Capture the cell that displays the provided text and extract its (X, Y) central coordinate. 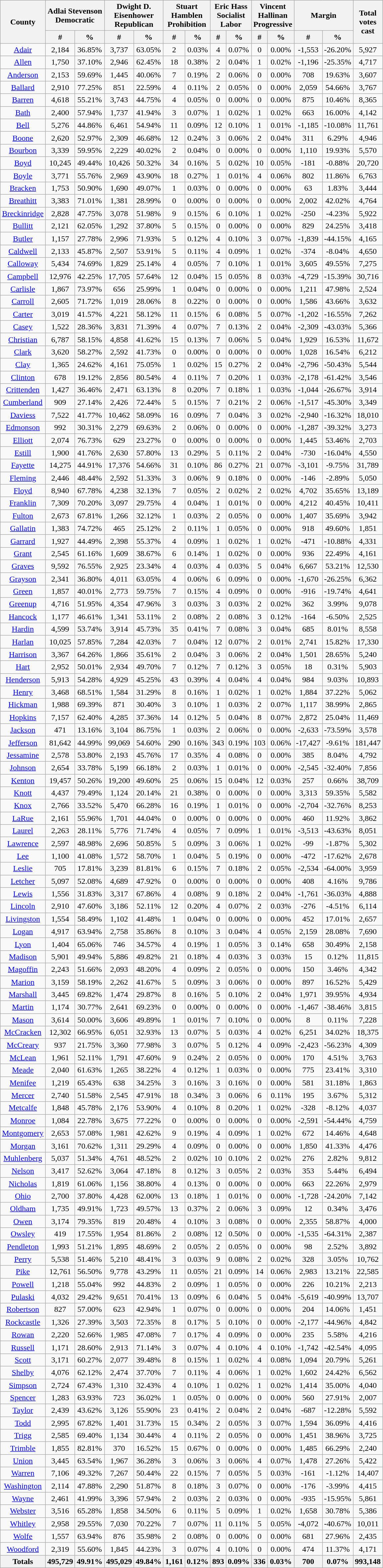
1,341 (119, 617)
49.55% (338, 264)
24.62% (89, 364)
Nelson (23, 1171)
705 (60, 869)
5,434 (60, 264)
29.42% (89, 1297)
52.62% (89, 1171)
3,126 (119, 1410)
2,229 (119, 150)
2,678 (368, 856)
12,302 (60, 1032)
-1,535 (308, 1234)
27.26% (338, 1461)
4.16% (338, 881)
5,886 (119, 957)
Pendleton (23, 1247)
7,228 (368, 1020)
3,317 (119, 894)
1,867 (60, 289)
45.78% (89, 1108)
3,239 (119, 869)
Harlan (23, 642)
9,651 (119, 1297)
0.39% (197, 680)
1,855 (60, 1448)
59.75% (148, 592)
9,778 (119, 1272)
75.05% (148, 364)
3,771 (60, 176)
2,673 (60, 516)
10.46% (338, 100)
-1.87% (338, 843)
63.54% (89, 1461)
40.01% (89, 592)
3,476 (368, 1209)
Ballard (23, 87)
79.35% (89, 1221)
66.28% (148, 806)
Owen (23, 1221)
1,219 (60, 1083)
47.91% (148, 1095)
328 (308, 1259)
Vincent HallinanProgressive (273, 16)
Stuart HamblenProhibition (187, 16)
2,093 (119, 969)
Pike (23, 1272)
-6.50% (338, 617)
1,900 (60, 453)
1,414 (308, 1385)
51.33% (148, 478)
44.04% (148, 818)
5,927 (368, 50)
30.77% (89, 1007)
58.19% (89, 982)
14,407 (368, 1473)
1,474 (119, 995)
5,861 (368, 1498)
Russell (23, 1347)
2,387 (368, 1234)
5,050 (368, 478)
Boyle (23, 176)
11.37% (338, 1549)
13.21% (338, 1272)
-99 (308, 843)
Montgomery (23, 1133)
1,401 (119, 1423)
1,383 (60, 528)
672 (308, 1133)
19.12% (89, 377)
Nicholas (23, 1183)
-730 (308, 453)
McCracken (23, 1032)
42.62% (148, 1133)
2,400 (60, 113)
51.21% (89, 1247)
4,618 (60, 100)
18,375 (368, 1032)
54.94% (148, 125)
3,605 (308, 264)
Webster (23, 1511)
4,416 (368, 1423)
-1,287 (308, 428)
681 (308, 1536)
4,761 (119, 1158)
-4,072 (308, 1524)
Garrard (23, 541)
27.96% (338, 1536)
4,764 (368, 201)
1,690 (119, 188)
6,763 (368, 176)
-2,940 (308, 415)
63.93% (89, 1398)
Shelby (23, 1372)
8.04% (338, 755)
10,426 (119, 163)
419 (60, 1234)
876 (119, 1536)
48.52% (148, 1158)
-181 (308, 163)
34.50% (148, 1511)
Boone (23, 138)
2,220 (60, 1335)
81.81% (148, 869)
Caldwell (23, 251)
17.01% (338, 919)
3,763 (368, 1058)
678 (60, 377)
4,550 (368, 453)
4,716 (60, 604)
2,461 (60, 1498)
50.00% (89, 1020)
4,000 (368, 1221)
2,913 (119, 1347)
3,396 (119, 1498)
-1,761 (308, 894)
2,696 (119, 843)
4,428 (119, 1196)
-10.08% (338, 125)
4,076 (60, 1372)
3.67% (338, 1095)
3,159 (60, 982)
4,929 (119, 680)
936 (308, 553)
-64.00% (338, 869)
41.08% (89, 856)
2,983 (308, 1272)
10,011 (368, 1524)
2,213 (368, 1284)
59.69% (89, 75)
67.81% (89, 516)
2,243 (60, 969)
28.08% (338, 931)
25.14% (148, 264)
Eric HassSocialist Labor (231, 16)
34.02% (338, 1032)
49.89% (148, 1020)
3,578 (368, 730)
4,285 (119, 717)
5,240 (368, 654)
103 (260, 742)
Grant (23, 553)
19.93% (338, 150)
67.82% (89, 1423)
2,309 (119, 138)
3,767 (368, 87)
-1,728 (308, 1196)
0.22% (197, 302)
-2,704 (308, 806)
13,707 (368, 1297)
3,503 (119, 1322)
2,724 (60, 1385)
36.46% (89, 390)
58.27% (89, 352)
19.63% (338, 75)
581 (308, 1083)
1,310 (119, 1385)
7,690 (368, 931)
Gallatin (23, 528)
4,415 (368, 1486)
16.00% (338, 113)
50.90% (89, 188)
59.95% (89, 150)
1,737 (119, 113)
875 (308, 100)
-9.61% (338, 742)
44.49% (89, 541)
-16.32% (338, 415)
1,602 (308, 1372)
19,200 (119, 780)
4,717 (368, 62)
44.86% (89, 125)
51.66% (89, 969)
62.00% (148, 1196)
43.29% (148, 1272)
1,311 (119, 1146)
2,703 (368, 440)
3,339 (60, 150)
63 (308, 188)
775 (308, 1070)
47.75% (89, 214)
70.20% (89, 503)
58.87% (338, 1221)
1,404 (60, 944)
-15.95% (338, 1498)
3,468 (60, 692)
36.85% (89, 50)
-0.88% (338, 163)
Union (23, 1461)
29.87% (148, 995)
3,310 (368, 1070)
7,267 (119, 1473)
2,525 (368, 617)
2,653 (60, 1133)
72.44% (148, 403)
Spencer (23, 1398)
99,069 (119, 742)
6,051 (119, 1032)
1,985 (119, 1335)
-161 (308, 1473)
2,700 (60, 1196)
4,599 (60, 629)
2,741 (308, 642)
Pulaski (23, 1297)
4,142 (368, 113)
McCreary (23, 1045)
0.67% (197, 1448)
3.99% (338, 604)
0.21% (239, 403)
1,117 (308, 705)
29.75% (148, 503)
25.04% (338, 717)
2,240 (368, 1448)
0.50% (239, 1234)
41.57% (89, 314)
71.72% (89, 302)
1,851 (368, 528)
7,157 (60, 717)
7,262 (368, 314)
69.23% (148, 1007)
Marshall (23, 995)
4,331 (368, 541)
1,701 (119, 818)
6,251 (308, 1032)
46.61% (89, 617)
16.54% (338, 352)
53.80% (89, 755)
984 (308, 680)
3,417 (60, 1171)
29.55% (89, 1524)
Grayson (23, 579)
-916 (308, 592)
42.94% (148, 1309)
4,641 (368, 592)
1,211 (308, 289)
4,650 (368, 251)
2,925 (119, 566)
3,161 (60, 1146)
62.40% (89, 717)
65.43% (89, 1083)
-2,545 (308, 768)
1,791 (119, 1058)
1,171 (60, 1347)
-26.67% (338, 390)
33.78% (89, 768)
5,210 (119, 1259)
1,845 (119, 1549)
73.97% (89, 289)
28.06% (148, 302)
34.25% (148, 1083)
-4.51% (338, 906)
Jefferson (23, 742)
3,620 (60, 352)
20.14% (148, 793)
3,831 (119, 327)
10,762 (368, 1259)
10,893 (368, 680)
32.93% (148, 1032)
47.98% (338, 289)
-935 (308, 1498)
29.29% (148, 1146)
57.80% (148, 453)
43.66% (338, 302)
20.48% (148, 1221)
Margin (323, 16)
63.13% (148, 390)
23.27% (148, 440)
Jackson (23, 730)
44.99% (89, 742)
4,212 (308, 503)
37.70% (148, 1372)
362 (308, 604)
14.46% (338, 1133)
3,737 (119, 50)
5,429 (368, 982)
700 (308, 1561)
Bullitt (23, 226)
2,630 (119, 453)
-1,553 (308, 50)
9,812 (368, 1158)
30.49% (338, 944)
2,934 (119, 667)
3,942 (368, 516)
Livingston (23, 919)
-3,101 (308, 465)
Scott (23, 1360)
Wayne (23, 1498)
Bracken (23, 188)
31,789 (368, 465)
22,585 (368, 1272)
4,858 (119, 339)
656 (119, 289)
3,892 (368, 1247)
7,522 (60, 415)
80.54% (148, 377)
Jessamine (23, 755)
Fleming (23, 478)
55.04% (89, 1284)
-64.31% (338, 1234)
1,094 (308, 1360)
41.99% (89, 1498)
-44.15% (338, 239)
4,032 (60, 1297)
204 (308, 1309)
4,309 (368, 1045)
2,958 (60, 1524)
5,302 (368, 843)
-4,729 (308, 276)
41.76% (89, 453)
6,114 (368, 906)
47.92% (148, 881)
41.48% (148, 919)
2,159 (308, 931)
1,961 (60, 1058)
35.98% (148, 1536)
1,895 (119, 1247)
4,689 (119, 881)
Greenup (23, 604)
Johnson (23, 768)
Menifee (23, 1083)
65.06% (89, 944)
2,766 (60, 806)
1,174 (60, 1007)
49.57% (148, 1209)
1,954 (119, 1234)
385 (308, 755)
5,901 (60, 957)
1,971 (308, 995)
38.99% (338, 705)
Taylor (23, 1410)
5,199 (119, 768)
1,177 (60, 617)
32.13% (148, 491)
6,562 (368, 1372)
31 (174, 465)
-40.99% (338, 1297)
71.93% (148, 239)
21.75% (89, 1045)
4,917 (60, 931)
2,952 (60, 667)
50.44% (148, 1473)
-2,423 (308, 1045)
2,263 (60, 831)
Todd (23, 1423)
465 (119, 528)
4,759 (368, 1120)
2,471 (119, 390)
69.39% (89, 705)
51.46% (89, 1259)
1,993 (60, 1247)
County (23, 22)
Simpson (23, 1385)
3,632 (368, 302)
86 (218, 465)
Barren (23, 100)
43.62% (89, 1410)
58.15% (89, 339)
98 (308, 1247)
32.12% (148, 516)
4,842 (368, 1322)
52.97% (89, 138)
5,538 (60, 1259)
Morgan (23, 1146)
2,341 (60, 579)
47.08% (148, 1335)
Harrison (23, 654)
40.02% (148, 150)
36.80% (89, 579)
1,750 (60, 62)
8,051 (368, 831)
276 (308, 1158)
2,654 (60, 768)
3,444 (368, 188)
1,084 (60, 1120)
2,641 (119, 1007)
-1,044 (308, 390)
76.55% (89, 566)
10,411 (368, 503)
50.26% (89, 780)
-1,839 (308, 239)
30.40% (148, 705)
Breathitt (23, 201)
Campbell (23, 276)
2,398 (119, 541)
-43.63% (338, 831)
Madison (23, 957)
Perry (23, 1259)
Bourbon (23, 150)
3,019 (60, 314)
42.02% (338, 201)
1,586 (308, 302)
7,275 (368, 264)
1,478 (308, 1461)
79.49% (89, 793)
5,570 (368, 150)
43.90% (148, 176)
9,786 (368, 881)
38.67% (148, 553)
57.64% (148, 276)
-45.30% (338, 403)
-38.46% (338, 1007)
226 (308, 1284)
2,856 (119, 377)
1,501 (308, 654)
Wolfe (23, 1536)
-56.23% (338, 1045)
638 (119, 1083)
20.79% (338, 1360)
4,648 (368, 1133)
41.67% (148, 982)
Muhlenberg (23, 1158)
Fayette (23, 465)
6,494 (368, 1171)
2,121 (60, 226)
62.12% (89, 1372)
69.40% (89, 1436)
-16.04% (338, 453)
Estill (23, 453)
2,114 (60, 1486)
2,161 (60, 818)
49.94% (89, 957)
2,524 (368, 289)
16.53% (338, 339)
8,365 (368, 100)
-176 (308, 1486)
4,437 (60, 793)
14.06% (338, 1309)
-1,196 (308, 62)
30,716 (368, 276)
5,592 (368, 1410)
47.96% (148, 604)
Letcher (23, 881)
-1,517 (308, 403)
4,342 (368, 969)
918 (308, 528)
-2,178 (308, 377)
4,354 (119, 604)
3,313 (308, 793)
1,522 (60, 327)
-24.20% (338, 1196)
-3.99% (338, 1486)
4,165 (368, 239)
2,996 (119, 239)
Cumberland (23, 403)
897 (308, 982)
-10.88% (338, 541)
1,857 (60, 592)
27.78% (89, 239)
Owsley (23, 1234)
66.18% (148, 768)
Butler (23, 239)
Lewis (23, 894)
Meade (23, 1070)
11,469 (368, 717)
Franklin (23, 503)
6,212 (368, 352)
2,995 (60, 1423)
68.51% (89, 692)
0.31% (338, 667)
59.35% (338, 793)
52.66% (89, 1335)
74.72% (89, 528)
4,216 (368, 1335)
23.34% (148, 566)
1,266 (119, 516)
45.25% (148, 680)
Crittenden (23, 390)
-1,467 (308, 1007)
Hart (23, 667)
3,675 (119, 1120)
11.86% (338, 176)
2,439 (60, 1410)
48.69% (148, 1247)
9,078 (368, 604)
34.57% (148, 944)
1,927 (60, 541)
62.45% (148, 62)
36.28% (148, 1461)
474 (308, 1549)
35.65% (338, 491)
71.74% (148, 831)
0.37% (197, 1209)
1,988 (60, 705)
623 (119, 1309)
-687 (308, 1410)
1,554 (60, 919)
39.48% (148, 1360)
25.99% (148, 289)
1,218 (60, 1284)
Floyd (23, 491)
10,245 (60, 163)
51.98% (148, 214)
32.43% (148, 1385)
8,940 (60, 491)
64.26% (89, 654)
560 (308, 1398)
851 (119, 87)
11,761 (368, 125)
38,709 (368, 780)
-25.35% (338, 62)
47.18% (148, 1171)
3,725 (368, 1436)
38.96% (338, 1436)
1,100 (60, 856)
69.82% (89, 995)
28.60% (89, 1347)
41.94% (148, 113)
Trigg (23, 1436)
30.78% (338, 1511)
-12.28% (338, 1410)
Powell (23, 1284)
1,161 (174, 1561)
2,355 (308, 1221)
4.51% (338, 1058)
-471 (308, 541)
5.44% (338, 1171)
8,558 (368, 629)
45.87% (89, 251)
12,761 (60, 1272)
5,470 (119, 806)
5,276 (60, 125)
Daviess (23, 415)
3,367 (60, 654)
Casey (23, 327)
17 (174, 755)
2,969 (119, 176)
871 (119, 705)
7,856 (368, 768)
290 (174, 742)
343 (218, 742)
-1,742 (308, 1347)
Totals (23, 1561)
4,095 (368, 1347)
-2,591 (308, 1120)
-9.75% (338, 465)
Trimble (23, 1448)
-4.23% (338, 214)
4,934 (368, 995)
5,366 (368, 327)
-40.67% (338, 1524)
3,418 (368, 226)
2,740 (60, 1095)
25 (174, 780)
37.36% (148, 717)
1,967 (119, 1461)
5,062 (368, 692)
4,946 (368, 138)
40.45% (338, 503)
36.02% (148, 1398)
1,427 (60, 390)
Monroe (23, 1120)
6.29% (338, 138)
Robertson (23, 1309)
1,381 (119, 201)
Warren (23, 1473)
-8.04% (338, 251)
50.85% (148, 843)
35.86% (148, 931)
Magoffin (23, 969)
3,614 (60, 1020)
1,557 (60, 1536)
937 (60, 1045)
1,819 (60, 1183)
20,720 (368, 163)
2,578 (60, 755)
5,544 (368, 364)
1,981 (119, 1133)
71.39% (148, 327)
2,979 (368, 1183)
-374 (308, 251)
1,019 (119, 302)
4,702 (308, 491)
-44.96% (338, 1322)
24.25% (338, 226)
170 (308, 1058)
-61.42% (338, 377)
51.34% (89, 1158)
1,292 (119, 226)
10,462 (119, 415)
5,097 (60, 881)
Carlisle (23, 289)
1,929 (308, 339)
14,275 (60, 465)
685 (308, 629)
2,262 (119, 982)
1,594 (308, 1423)
Fulton (23, 516)
-5,619 (308, 1297)
1.83% (338, 188)
58.12% (148, 314)
2,184 (60, 50)
-3,513 (308, 831)
17,705 (119, 276)
3,104 (119, 730)
-2,633 (308, 730)
Washington (23, 1486)
1,485 (308, 1448)
28.11% (89, 831)
41.73% (148, 352)
55.96% (89, 818)
-39.32% (338, 428)
2,758 (119, 931)
Metcalfe (23, 1108)
Woodford (23, 1549)
Ohio (23, 1196)
36.09% (338, 1423)
Carter (23, 314)
2,074 (60, 440)
6,667 (308, 566)
31.29% (148, 692)
Christian (23, 339)
Boyd (23, 163)
44.91% (89, 465)
82.81% (89, 1448)
77.98% (148, 1045)
35 (174, 629)
44.83% (148, 1284)
55.90% (148, 1410)
7,106 (60, 1473)
50.32% (148, 163)
3,546 (368, 377)
5,776 (119, 831)
61.06% (89, 1183)
60.27% (89, 1360)
42.03% (148, 642)
370 (119, 1448)
5,903 (368, 667)
7,030 (119, 1524)
3,862 (368, 818)
50.01% (89, 667)
2,002 (308, 201)
4,011 (119, 579)
2,059 (308, 87)
3,606 (119, 1020)
1,365 (60, 364)
Graves (23, 566)
353 (308, 1171)
4,037 (368, 1108)
909 (60, 403)
Carroll (23, 302)
Oldham (23, 1209)
Anderson (23, 75)
Laurel (23, 831)
35.61% (148, 654)
18,010 (368, 415)
49.32% (89, 1473)
66.29% (338, 1448)
81,642 (60, 742)
48.44% (89, 478)
-17.62% (338, 856)
11.92% (338, 818)
1,407 (308, 516)
Hardin (23, 629)
53.90% (148, 1108)
27.39% (89, 1322)
827 (60, 1309)
2,040 (60, 1070)
58.09% (148, 415)
-36.03% (338, 894)
53.91% (148, 251)
3,743 (119, 100)
2,865 (368, 705)
22.78% (89, 1120)
30.31% (89, 428)
4,171 (368, 1549)
2,657 (368, 919)
55.21% (89, 100)
57.85% (89, 642)
2,176 (119, 1108)
30.44% (148, 1436)
5.58% (338, 1335)
2,435 (368, 1536)
49.44% (89, 163)
311 (308, 138)
2,279 (119, 428)
3.05% (338, 1259)
-17,427 (308, 742)
1,102 (119, 919)
65.28% (89, 1511)
3,383 (60, 201)
-54.44% (338, 1120)
McLean (23, 1058)
3,186 (119, 906)
-1.12% (338, 1473)
Clay (23, 364)
72.35% (148, 1322)
Henry (23, 692)
7,142 (368, 1196)
2,585 (60, 1436)
3,607 (368, 75)
1,156 (119, 1183)
2,597 (60, 843)
6,362 (368, 579)
49.84% (148, 1561)
802 (308, 176)
3,360 (119, 1045)
0.35% (197, 755)
452 (308, 919)
67.43% (89, 1385)
-250 (308, 214)
12,530 (368, 566)
-16.55% (338, 314)
Marion (23, 982)
34 (174, 163)
1,609 (119, 553)
829 (308, 226)
2.52% (338, 1247)
Adair (23, 50)
-2,309 (308, 327)
495,729 (60, 1561)
58.49% (89, 919)
-1,670 (308, 579)
Hancock (23, 617)
37.22% (338, 692)
45.73% (148, 629)
5,037 (60, 1158)
10,025 (60, 642)
67.86% (148, 894)
3,273 (368, 428)
-19.74% (338, 592)
2,872 (308, 717)
54.60% (148, 742)
3,171 (60, 1360)
61.16% (89, 553)
76.73% (89, 440)
28.36% (89, 327)
1,850 (308, 1146)
495,029 (119, 1561)
-164 (308, 617)
Knox (23, 806)
70.41% (148, 1297)
Martin (23, 1007)
2,605 (60, 302)
-2.89% (338, 478)
42.25% (89, 276)
-1,202 (308, 314)
61.63% (89, 1070)
Breckinridge (23, 214)
Kenton (23, 780)
3,349 (368, 403)
4,221 (119, 314)
31.83% (89, 894)
-50.43% (338, 364)
54.28% (89, 680)
1,884 (308, 692)
8,253 (368, 806)
81.86% (148, 1234)
57.00% (89, 1309)
1,283 (60, 1398)
3,078 (119, 214)
70.62% (89, 1146)
17.55% (89, 1234)
Clark (23, 352)
2,077 (119, 1360)
55.60% (89, 1549)
48.41% (148, 1259)
3.46% (338, 969)
22.59% (148, 87)
-15.39% (338, 276)
35.69% (338, 516)
5,386 (368, 1511)
-8.12% (338, 1108)
-2,177 (308, 1322)
1,110 (308, 150)
658 (308, 944)
41.33% (338, 1146)
Elliott (23, 440)
47.88% (89, 1486)
58.70% (148, 856)
1,858 (119, 1511)
336 (260, 1561)
28.99% (148, 201)
Allen (23, 62)
9.03% (338, 680)
-328 (308, 1108)
66.95% (89, 1032)
6,787 (60, 339)
4,792 (368, 755)
19,457 (60, 780)
993,148 (368, 1561)
4,238 (119, 491)
48.98% (89, 843)
28.65% (338, 654)
44.75% (148, 100)
8.01% (338, 629)
39.95% (338, 995)
-2,534 (308, 869)
53.46% (338, 440)
-42.54% (338, 1347)
Logan (23, 931)
31.18% (338, 1083)
12,976 (60, 276)
74.69% (89, 264)
-2,796 (308, 364)
1,829 (119, 264)
77.22% (148, 1120)
893 (218, 1561)
Mercer (23, 1095)
Lawrence (23, 843)
-73.59% (338, 730)
3,959 (368, 869)
471 (60, 730)
13,189 (368, 491)
27.14% (89, 403)
2,290 (119, 1486)
56.50% (89, 1272)
Dwight D. EisenhowerRepublican (134, 16)
86.75% (148, 730)
62.05% (89, 226)
1,572 (119, 856)
17,376 (119, 465)
2,193 (119, 755)
629 (119, 440)
11,815 (368, 957)
Henderson (23, 680)
746 (119, 944)
40.06% (148, 75)
Edmonson (23, 428)
2,133 (60, 251)
-26.20% (338, 50)
1,866 (119, 654)
LaRue (23, 818)
1,326 (60, 1322)
2,446 (60, 478)
55.76% (89, 176)
11,672 (368, 339)
-43.03% (338, 327)
2,620 (60, 138)
41.77% (89, 415)
Rockcastle (23, 1322)
1,556 (60, 894)
67.78% (89, 491)
1,157 (60, 239)
27.91% (338, 1398)
24.42% (338, 1372)
Lyon (23, 944)
1,735 (60, 1209)
Hickman (23, 705)
10.21% (338, 1284)
408 (308, 881)
48.20% (148, 969)
195 (308, 1095)
6,461 (119, 125)
55.37% (148, 541)
71.01% (89, 201)
17.81% (89, 869)
25.12% (148, 528)
1,028 (308, 352)
0.66% (338, 780)
2.82% (338, 1158)
77.25% (89, 87)
41.62% (148, 339)
Bell (23, 125)
5,913 (60, 680)
1,584 (119, 692)
13.16% (89, 730)
53.11% (148, 617)
43 (174, 680)
Clinton (23, 377)
Hopkins (23, 717)
22.49% (338, 553)
5,422 (368, 1461)
71.14% (148, 1347)
-32.40% (338, 768)
1,848 (60, 1108)
-276 (308, 906)
51.95% (89, 604)
37.10% (89, 62)
Whitley (23, 1524)
9,592 (60, 566)
Total votes cast (368, 22)
Lincoln (23, 906)
1,863 (368, 1083)
5,312 (368, 1095)
1,723 (119, 1209)
150 (308, 969)
51.87% (148, 1486)
4,040 (368, 1385)
38.80% (148, 1183)
2,319 (60, 1549)
3,097 (119, 503)
52.08% (89, 881)
5,922 (368, 214)
Adlai StevensonDemocratic (75, 16)
Knott (23, 793)
31.73% (148, 1423)
2,946 (119, 62)
1,134 (119, 1436)
22 (174, 1473)
4,888 (368, 894)
5,261 (368, 1360)
33.52% (89, 806)
Leslie (23, 869)
69.63% (148, 428)
1,124 (119, 793)
49.70% (148, 667)
235 (308, 1335)
17,330 (368, 642)
3,174 (60, 1221)
2,474 (119, 1372)
2,007 (368, 1398)
819 (119, 1221)
2,828 (60, 214)
460 (308, 818)
53.74% (89, 629)
3,064 (119, 1171)
2,426 (119, 403)
7,309 (60, 503)
3,815 (368, 1007)
15.82% (338, 642)
35.00% (338, 1385)
1,265 (119, 1070)
7,284 (119, 642)
23.41% (338, 1070)
5,582 (368, 793)
2,507 (119, 251)
Calloway (23, 264)
2,158 (368, 944)
-32.76% (338, 806)
Rowan (23, 1335)
-146 (308, 478)
Mason (23, 1020)
49.07% (148, 188)
1,753 (60, 188)
70.22% (148, 1524)
-472 (308, 856)
Bath (23, 113)
Lee (23, 856)
2,773 (119, 592)
57.08% (89, 1133)
49.82% (148, 957)
-26.25% (338, 579)
723 (119, 1398)
51.58% (89, 1095)
0.29% (197, 453)
45.76% (148, 755)
23 (174, 1410)
38.22% (148, 1070)
257 (308, 780)
2,153 (60, 75)
3,516 (60, 1511)
22.26% (338, 1183)
44.23% (148, 1549)
1,658 (308, 1511)
53.21% (338, 566)
-1,185 (308, 125)
Green (23, 592)
4,476 (368, 1146)
46.68% (148, 138)
181,447 (368, 742)
708 (308, 75)
